Return (X, Y) of the center of cell containing provided text 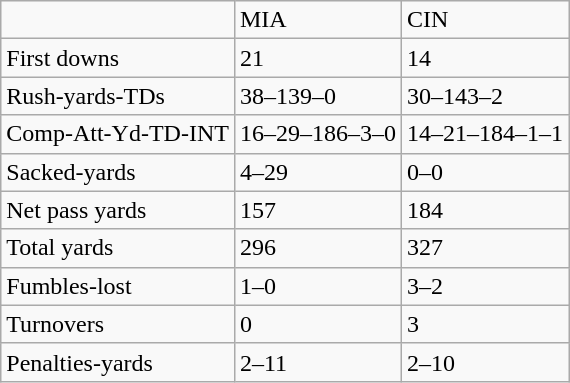
0 (318, 324)
14–21–184–1–1 (486, 134)
38–139–0 (318, 96)
3 (486, 324)
184 (486, 210)
Penalties-yards (118, 362)
327 (486, 248)
2–11 (318, 362)
16–29–186–3–0 (318, 134)
14 (486, 58)
Turnovers (118, 324)
Net pass yards (118, 210)
30–143–2 (486, 96)
1–0 (318, 286)
Total yards (118, 248)
Rush-yards-TDs (118, 96)
2–10 (486, 362)
157 (318, 210)
296 (318, 248)
4–29 (318, 172)
CIN (486, 20)
Fumbles-lost (118, 286)
Comp-Att-Yd-TD-INT (118, 134)
First downs (118, 58)
21 (318, 58)
3–2 (486, 286)
MIA (318, 20)
Sacked-yards (118, 172)
0–0 (486, 172)
